From the cell containing the given text, extract its center point as (x, y) coordinate. 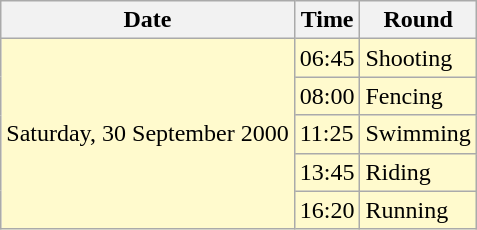
08:00 (327, 96)
13:45 (327, 172)
Saturday, 30 September 2000 (148, 134)
11:25 (327, 134)
Shooting (418, 58)
Riding (418, 172)
Fencing (418, 96)
Time (327, 20)
Date (148, 20)
06:45 (327, 58)
Round (418, 20)
Swimming (418, 134)
16:20 (327, 210)
Running (418, 210)
